From the cell containing the given text, extract its center point as (x, y) coordinate. 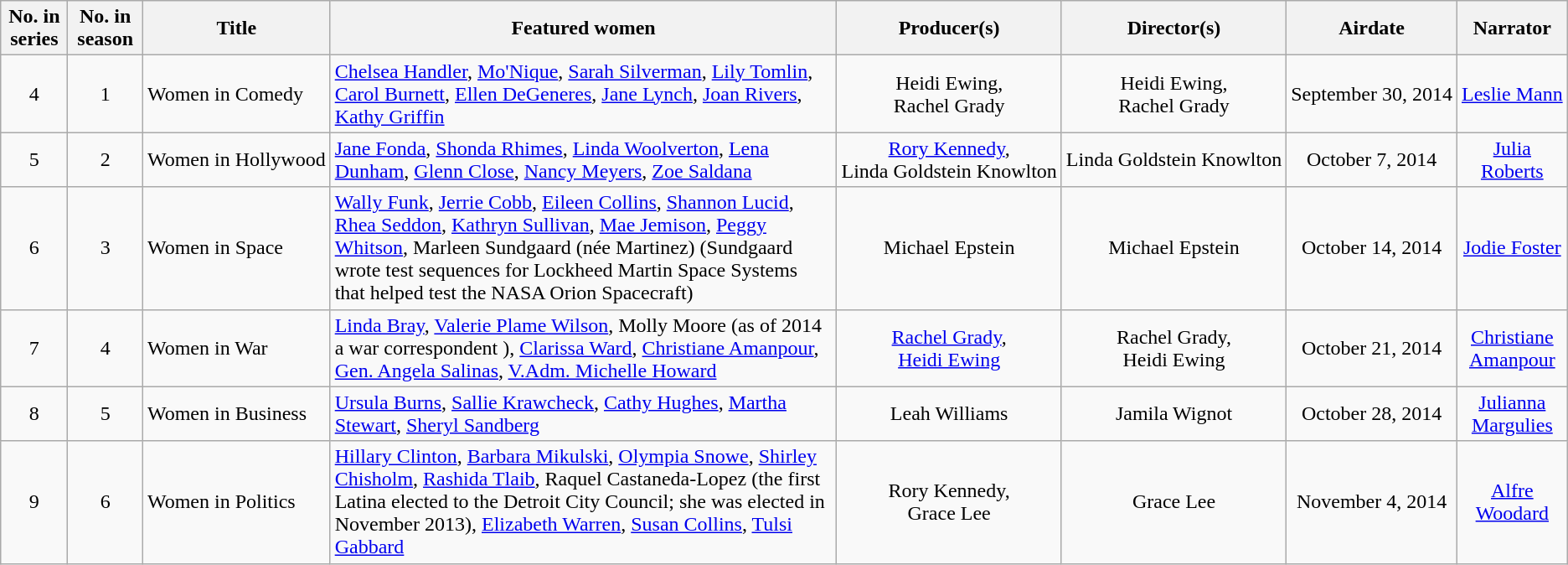
Women in War (236, 348)
Alfre Woodard (1512, 502)
Christiane Amanpour (1512, 348)
November 4, 2014 (1372, 502)
Grace Lee (1173, 502)
1 (106, 94)
Leah Williams (949, 414)
October 21, 2014 (1372, 348)
Airdate (1372, 29)
Linda Goldstein Knowlton (1173, 159)
Producer(s) (949, 29)
No. in series (34, 29)
October 7, 2014 (1372, 159)
Rory Kennedy,Grace Lee (949, 502)
2 (106, 159)
Women in Comedy (236, 94)
Ursula Burns, Sallie Krawcheck, Cathy Hughes, Martha Stewart, Sheryl Sandberg (583, 414)
Jodie Foster (1512, 248)
8 (34, 414)
October 14, 2014 (1372, 248)
Featured women (583, 29)
Women in Hollywood (236, 159)
October 28, 2014 (1372, 414)
Leslie Mann (1512, 94)
Rory Kennedy,Linda Goldstein Knowlton (949, 159)
Julia Roberts (1512, 159)
Women in Business (236, 414)
3 (106, 248)
September 30, 2014 (1372, 94)
Chelsea Handler, Mo'Nique, Sarah Silverman, Lily Tomlin, Carol Burnett, Ellen DeGeneres, Jane Lynch, Joan Rivers, Kathy Griffin (583, 94)
Director(s) (1173, 29)
Jane Fonda, Shonda Rhimes, Linda Woolverton, Lena Dunham, Glenn Close, Nancy Meyers, Zoe Saldana (583, 159)
7 (34, 348)
Women in Space (236, 248)
No. in season (106, 29)
Title (236, 29)
Julianna Margulies (1512, 414)
9 (34, 502)
Jamila Wignot (1173, 414)
Narrator (1512, 29)
Women in Politics (236, 502)
